From the cell containing the given text, extract its center point as (x, y) coordinate. 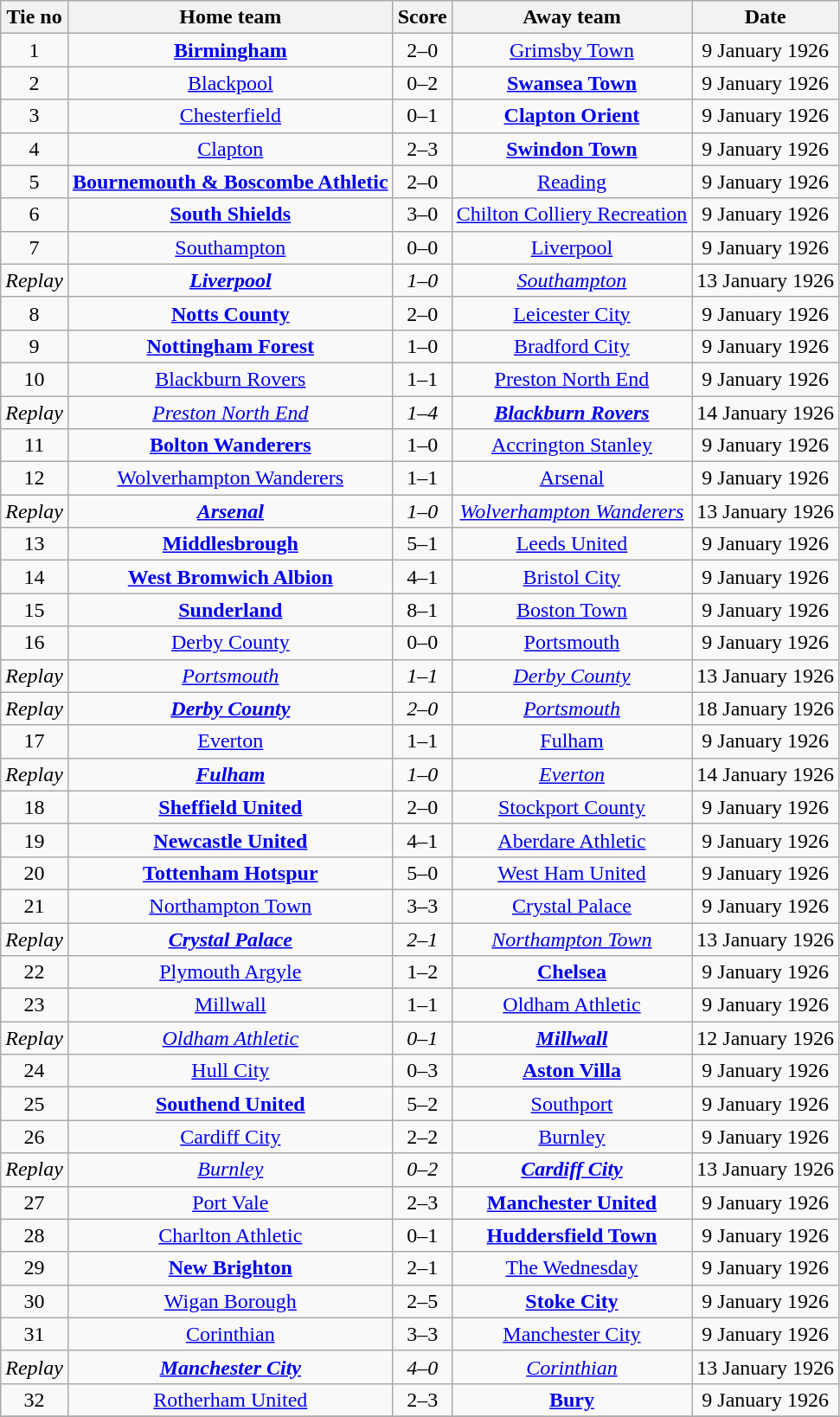
Birmingham (230, 50)
South Shields (230, 215)
20 (35, 873)
13 (35, 544)
Blackpool (230, 83)
24 (35, 1071)
Leicester City (572, 313)
Rotherham United (230, 1400)
Swindon Town (572, 149)
Grimsby Town (572, 50)
31 (35, 1334)
1 (35, 50)
18 (35, 807)
Aberdare Athletic (572, 840)
Bournemouth & Boscombe Athletic (230, 182)
Plymouth Argyle (230, 972)
11 (35, 446)
25 (35, 1104)
0–3 (422, 1071)
5–2 (422, 1104)
Bury (572, 1400)
Stoke City (572, 1301)
Leeds United (572, 544)
3–0 (422, 215)
Nottingham Forest (230, 346)
27 (35, 1202)
Accrington Stanley (572, 446)
26 (35, 1137)
Port Vale (230, 1202)
7 (35, 247)
Bolton Wanderers (230, 446)
West Ham United (572, 873)
Chelsea (572, 972)
Stockport County (572, 807)
17 (35, 741)
Swansea Town (572, 83)
Aston Villa (572, 1071)
6 (35, 215)
Charlton Athletic (230, 1235)
29 (35, 1268)
Bradford City (572, 346)
21 (35, 906)
3 (35, 116)
Manchester United (572, 1202)
4 (35, 149)
Away team (572, 17)
West Bromwich Albion (230, 577)
Clapton (230, 149)
Wigan Borough (230, 1301)
18 January 1926 (766, 708)
12 January 1926 (766, 1038)
Sheffield United (230, 807)
Newcastle United (230, 840)
2 (35, 83)
Score (422, 17)
32 (35, 1400)
Date (766, 17)
2–5 (422, 1301)
12 (35, 478)
Chesterfield (230, 116)
22 (35, 972)
Chilton Colliery Recreation (572, 215)
Middlesbrough (230, 544)
10 (35, 379)
Boston Town (572, 610)
Tie no (35, 17)
14 (35, 577)
Bristol City (572, 577)
9 (35, 346)
Tottenham Hotspur (230, 873)
Notts County (230, 313)
5–1 (422, 544)
Huddersfield Town (572, 1235)
The Wednesday (572, 1268)
1–2 (422, 972)
Hull City (230, 1071)
4–0 (422, 1367)
1–4 (422, 413)
8 (35, 313)
Clapton Orient (572, 116)
Home team (230, 17)
Southport (572, 1104)
15 (35, 610)
5 (35, 182)
23 (35, 1005)
28 (35, 1235)
30 (35, 1301)
19 (35, 840)
8–1 (422, 610)
Sunderland (230, 610)
16 (35, 643)
New Brighton (230, 1268)
2–2 (422, 1137)
Reading (572, 182)
5–0 (422, 873)
Southend United (230, 1104)
